From the cell containing the given text, extract its center point as [x, y] coordinate. 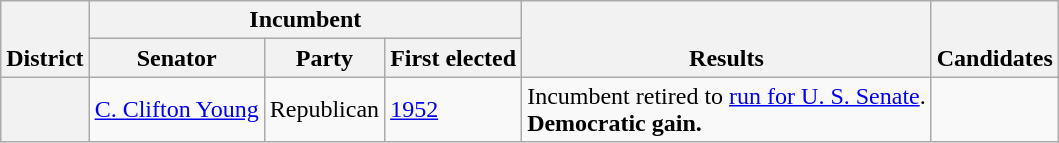
Republican [324, 110]
C. Clifton Young [176, 110]
District [45, 39]
Incumbent [305, 20]
Incumbent retired to run for U. S. Senate.Democratic gain. [727, 110]
Party [324, 58]
Senator [176, 58]
Candidates [994, 39]
1952 [454, 110]
First elected [454, 58]
Results [727, 39]
